Search for the cell housing the specified text and yield its (X, Y) center coordinate. 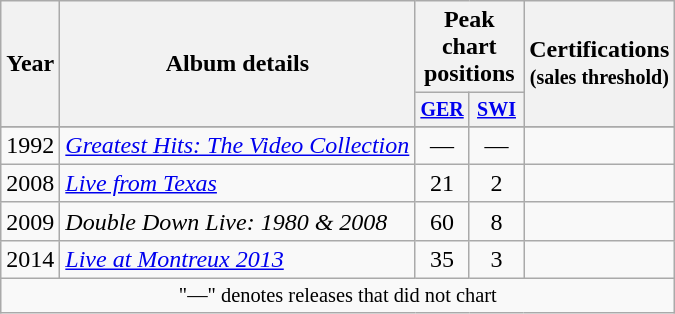
Greatest Hits: The Video Collection (238, 145)
Double Down Live: 1980 & 2008 (238, 221)
SWI (496, 110)
Live at Montreux 2013 (238, 259)
Album details (238, 64)
2009 (30, 221)
1992 (30, 145)
8 (496, 221)
21 (442, 183)
Year (30, 64)
Live from Texas (238, 183)
60 (442, 221)
Peak chart positions (470, 47)
35 (442, 259)
"—" denotes releases that did not chart (338, 296)
GER (442, 110)
2014 (30, 259)
2 (496, 183)
Certifications(sales threshold) (600, 64)
2008 (30, 183)
3 (496, 259)
